Identify which cell holds the provided text, then report its (x, y) central coordinate. 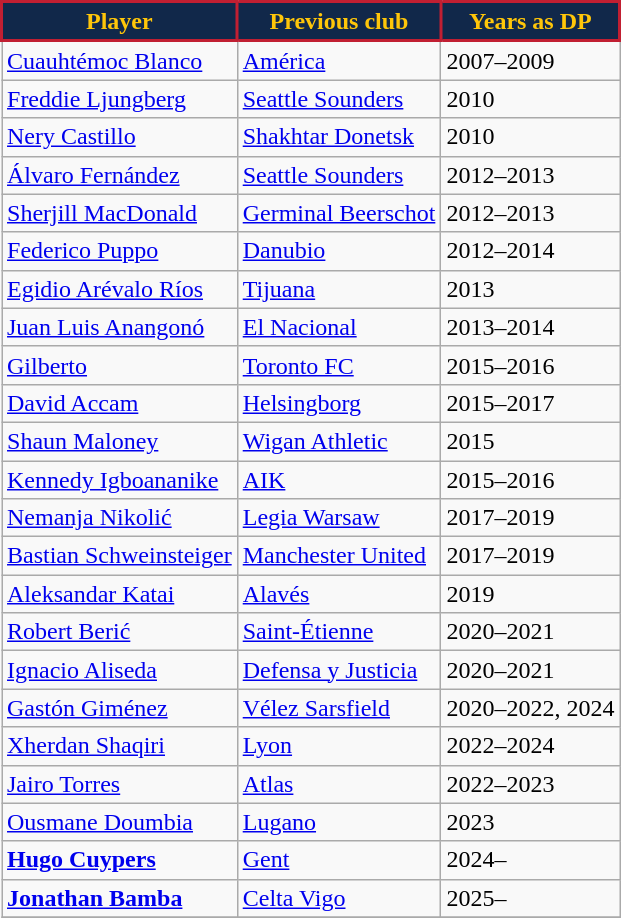
Álvaro Fernández (120, 175)
2015 (530, 441)
2019 (530, 594)
2007–2009 (530, 60)
Gastón Giménez (120, 708)
2015–2017 (530, 403)
Previous club (339, 22)
Juan Luis Anangonó (120, 327)
Jonathan Bamba (120, 898)
Egidio Arévalo Ríos (120, 289)
Defensa y Justicia (339, 670)
2023 (530, 822)
Lyon (339, 746)
2012–2014 (530, 251)
América (339, 60)
Shaun Maloney (120, 441)
2022–2023 (530, 784)
Helsingborg (339, 403)
AIK (339, 479)
Alavés (339, 594)
Wigan Athletic (339, 441)
Robert Berić (120, 632)
Legia Warsaw (339, 518)
El Nacional (339, 327)
Federico Puppo (120, 251)
2022–2024 (530, 746)
David Accam (120, 403)
Tijuana (339, 289)
Xherdan Shaqiri (120, 746)
Hugo Cuypers (120, 860)
Shakhtar Donetsk (339, 137)
Atlas (339, 784)
Nemanja Nikolić (120, 518)
2024– (530, 860)
Freddie Ljungberg (120, 99)
Vélez Sarsfield (339, 708)
Manchester United (339, 556)
Ousmane Doumbia (120, 822)
Danubio (339, 251)
Years as DP (530, 22)
Lugano (339, 822)
Player (120, 22)
Nery Castillo (120, 137)
Cuauhtémoc Blanco (120, 60)
Gent (339, 860)
Bastian Schweinsteiger (120, 556)
Sherjill MacDonald (120, 213)
Celta Vigo (339, 898)
Saint-Étienne (339, 632)
Ignacio Aliseda (120, 670)
Aleksandar Katai (120, 594)
Kennedy Igboananike (120, 479)
Germinal Beerschot (339, 213)
Gilberto (120, 365)
Jairo Torres (120, 784)
2025– (530, 898)
2020–2022, 2024 (530, 708)
2013–2014 (530, 327)
Toronto FC (339, 365)
2013 (530, 289)
